Scan for the cell matching the given text and deliver its (x, y) coordinate at center. 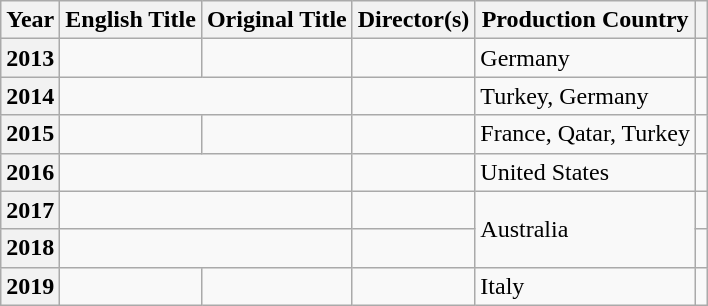
2016 (30, 172)
2014 (30, 96)
Italy (586, 286)
2013 (30, 58)
Director(s) (414, 20)
2017 (30, 210)
Australia (586, 229)
Production Country (586, 20)
2018 (30, 248)
2019 (30, 286)
France, Qatar, Turkey (586, 134)
Year (30, 20)
Germany (586, 58)
Turkey, Germany (586, 96)
English Title (131, 20)
United States (586, 172)
Original Title (276, 20)
2015 (30, 134)
